Identify which cell holds the provided text, then report its (x, y) central coordinate. 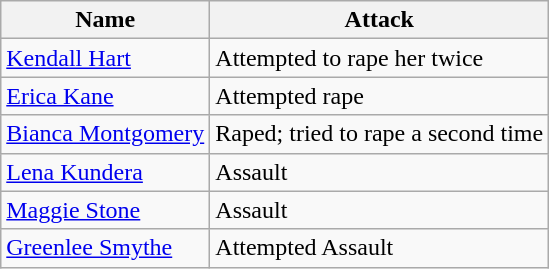
Lena Kundera (106, 172)
Bianca Montgomery (106, 134)
Attack (380, 20)
Attempted to rape her twice (380, 58)
Erica Kane (106, 96)
Kendall Hart (106, 58)
Greenlee Smythe (106, 248)
Raped; tried to rape a second time (380, 134)
Maggie Stone (106, 210)
Attempted rape (380, 96)
Attempted Assault (380, 248)
Name (106, 20)
